Extract the (X, Y) coordinate from the center of the cell holding the provided text.  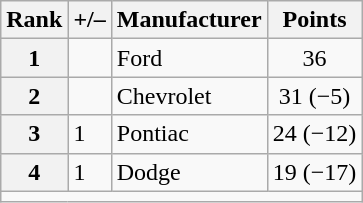
Points (314, 20)
3 (34, 134)
31 (−5) (314, 96)
19 (−17) (314, 172)
4 (34, 172)
2 (34, 96)
Rank (34, 20)
+/– (90, 20)
Chevrolet (189, 96)
Dodge (189, 172)
36 (314, 58)
Pontiac (189, 134)
Manufacturer (189, 20)
24 (−12) (314, 134)
Ford (189, 58)
